Scan for the cell matching the given text and deliver its (x, y) coordinate at center. 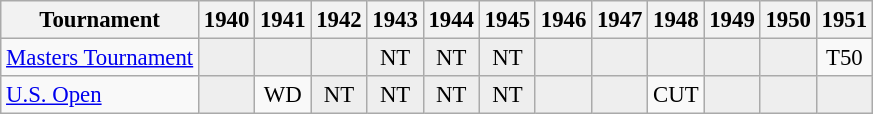
WD (283, 95)
1940 (227, 20)
1951 (844, 20)
1941 (283, 20)
1946 (563, 20)
1945 (507, 20)
Tournament (100, 20)
Masters Tournament (100, 58)
1948 (676, 20)
1943 (395, 20)
CUT (676, 95)
1947 (620, 20)
1950 (788, 20)
T50 (844, 58)
1949 (732, 20)
U.S. Open (100, 95)
1944 (451, 20)
1942 (339, 20)
